Search for the cell housing the specified text and yield its [X, Y] center coordinate. 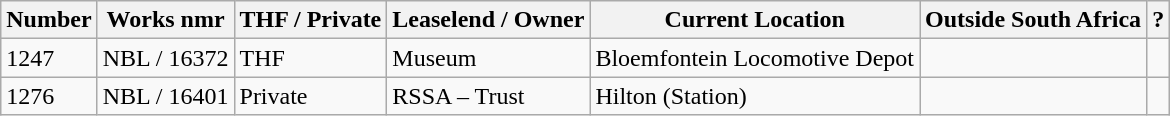
? [1158, 20]
Number [49, 20]
1276 [49, 96]
NBL / 16372 [166, 58]
Private [310, 96]
Outside South Africa [1034, 20]
NBL / 16401 [166, 96]
1247 [49, 58]
THF / Private [310, 20]
RSSA – Trust [488, 96]
THF [310, 58]
Bloemfontein Locomotive Depot [755, 58]
Leaselend / Owner [488, 20]
Works nmr [166, 20]
Current Location [755, 20]
Museum [488, 58]
Hilton (Station) [755, 96]
